Provide the [x, y] coordinate of the cell's center where the given text is located.  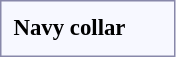
Navy collar [70, 27]
